Identify which cell holds the provided text, then report its [x, y] central coordinate. 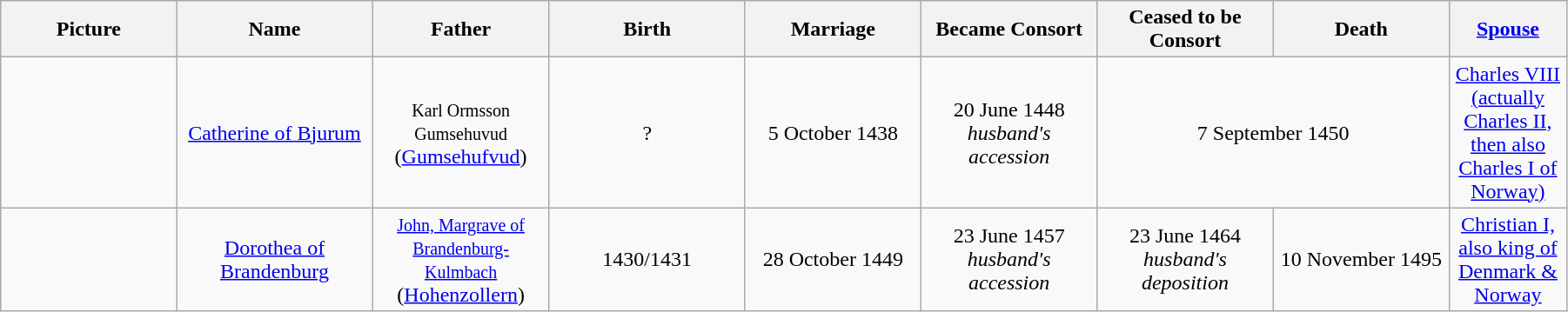
23 June 1457husband's accession [1008, 259]
Spouse [1507, 30]
10 November 1495 [1361, 259]
28 October 1449 [833, 259]
1430/1431 [647, 259]
John, Margrave of Brandenburg-Kulmbach (Hohenzollern) [461, 259]
Death [1361, 30]
Became Consort [1008, 30]
Dorothea of Brandenburg [275, 259]
Ceased to be Consort [1185, 30]
Catherine of Bjurum [275, 132]
Picture [89, 30]
23 June 1464husband's deposition [1185, 259]
Charles VIII (actually Charles II, then also Charles I of Norway) [1507, 132]
Name [275, 30]
Christian I, also king of Denmark & Norway [1507, 259]
Father [461, 30]
? [647, 132]
Karl Ormsson Gumsehuvud (Gumsehufvud) [461, 132]
7 September 1450 [1274, 132]
Marriage [833, 30]
Birth [647, 30]
5 October 1438 [833, 132]
20 June 1448husband's accession [1008, 132]
